Identify which cell holds the provided text, then report its [X, Y] central coordinate. 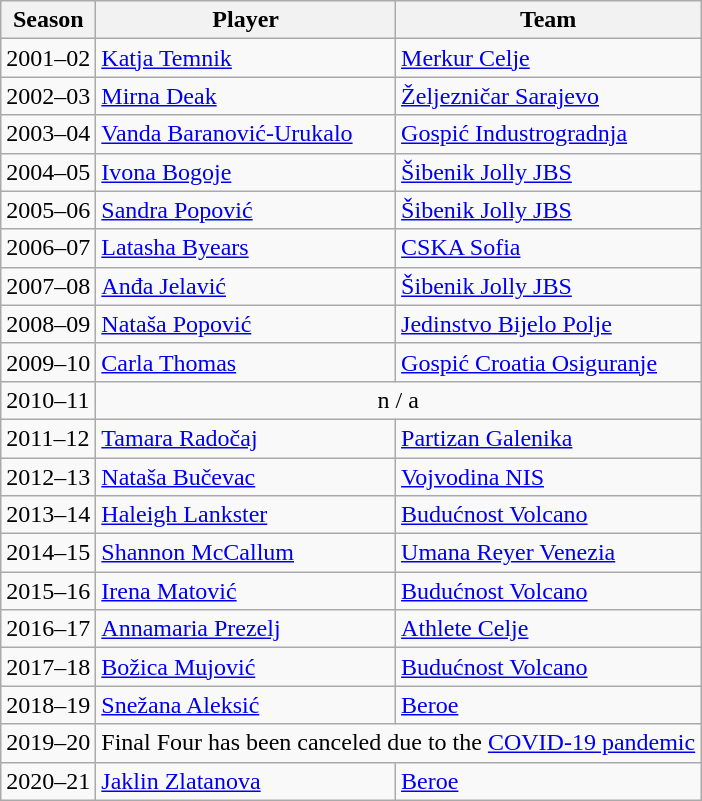
Haleigh Lankster [246, 515]
Season [48, 20]
Željezničar Sarajevo [548, 96]
Shannon McCallum [246, 553]
2015–16 [48, 591]
Sandra Popović [246, 210]
Anđa Jelavić [246, 286]
2002–03 [48, 96]
Jaklin Zlatanova [246, 781]
Snežana Aleksić [246, 705]
Partizan Galenika [548, 438]
2006–07 [48, 248]
Jedinstvo Bijelo Polje [548, 324]
2008–09 [48, 324]
2009–10 [48, 362]
Final Four has been canceled due to the COVID-19 pandemic [398, 743]
2001–02 [48, 58]
Irena Matović [246, 591]
Ivona Bogoje [246, 172]
Katja Temnik [246, 58]
2016–17 [48, 629]
2013–14 [48, 515]
Tamara Radočaj [246, 438]
Annamaria Prezelj [246, 629]
Gospić Industrogradnja [548, 134]
2017–18 [48, 667]
2014–15 [48, 553]
Nataša Bučevac [246, 477]
2020–21 [48, 781]
2012–13 [48, 477]
2007–08 [48, 286]
Božica Mujović [246, 667]
2004–05 [48, 172]
Vojvodina NIS [548, 477]
2005–06 [48, 210]
Latasha Byears [246, 248]
CSKA Sofia [548, 248]
2011–12 [48, 438]
Umana Reyer Venezia [548, 553]
2018–19 [48, 705]
Player [246, 20]
Merkur Celje [548, 58]
Athlete Celje [548, 629]
Nataša Popović [246, 324]
2003–04 [48, 134]
Carla Thomas [246, 362]
Vanda Baranović-Urukalo [246, 134]
n / a [398, 400]
Mirna Deak [246, 96]
Gospić Croatia Osiguranje [548, 362]
2010–11 [48, 400]
Team [548, 20]
2019–20 [48, 743]
